Identify which cell holds the provided text, then report its [x, y] central coordinate. 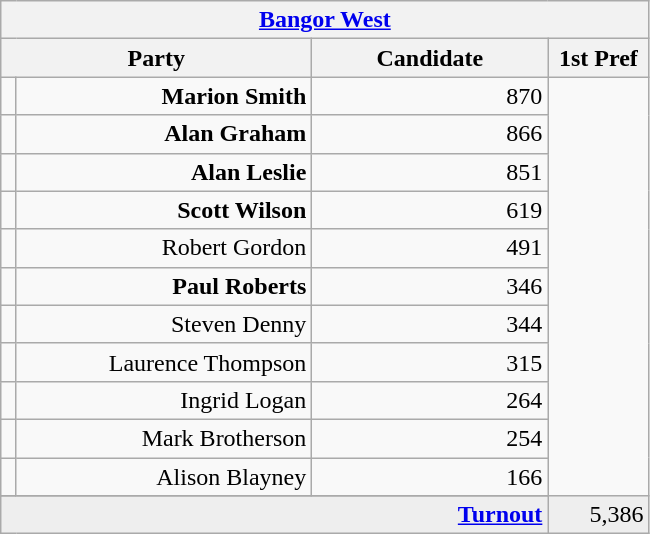
Marion Smith [164, 96]
619 [430, 210]
Turnout [274, 515]
264 [430, 400]
Candidate [430, 58]
851 [430, 172]
Party [156, 58]
344 [430, 324]
Paul Roberts [164, 286]
Alison Blayney [164, 477]
254 [430, 438]
Steven Denny [164, 324]
166 [430, 477]
Laurence Thompson [164, 362]
Scott Wilson [164, 210]
Bangor West [325, 20]
1st Pref [598, 58]
346 [430, 286]
Alan Graham [164, 134]
870 [430, 96]
Ingrid Logan [164, 400]
5,386 [598, 515]
Alan Leslie [164, 172]
Mark Brotherson [164, 438]
Robert Gordon [164, 248]
491 [430, 248]
866 [430, 134]
315 [430, 362]
